Return [X, Y] of the center of cell containing provided text 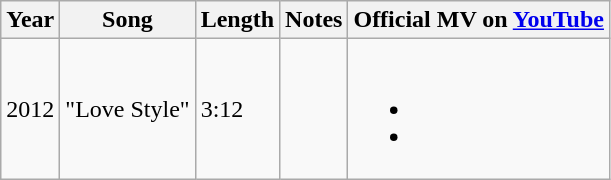
"Love Style" [128, 109]
2012 [30, 109]
3:12 [237, 109]
Notes [314, 20]
Official MV on YouTube [479, 20]
Year [30, 20]
Length [237, 20]
Song [128, 20]
